Determine the (X, Y) coordinate at the center of the cell enclosing the given text.  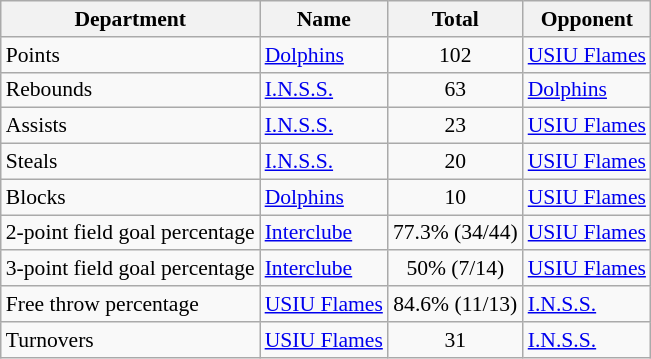
2-point field goal percentage (130, 233)
Steals (130, 162)
Assists (130, 126)
31 (456, 340)
77.3% (34/44) (456, 233)
63 (456, 90)
Free throw percentage (130, 304)
Total (456, 19)
Name (324, 19)
Opponent (587, 19)
3-point field goal percentage (130, 269)
Blocks (130, 197)
23 (456, 126)
Department (130, 19)
102 (456, 55)
20 (456, 162)
Turnovers (130, 340)
50% (7/14) (456, 269)
10 (456, 197)
Points (130, 55)
Rebounds (130, 90)
84.6% (11/13) (456, 304)
